Output the [x, y] coordinate of the center of the cell containing the given text.  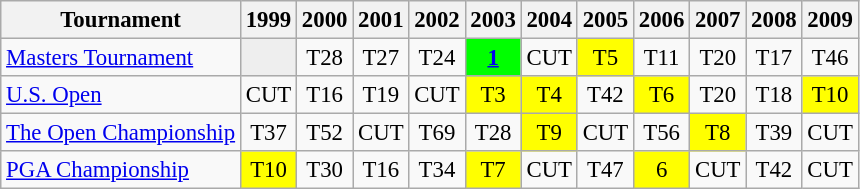
T18 [774, 95]
T6 [661, 95]
T5 [605, 58]
T39 [774, 133]
1 [493, 58]
2005 [605, 20]
2004 [549, 20]
2000 [325, 20]
T9 [549, 133]
T34 [437, 170]
6 [661, 170]
T11 [661, 58]
PGA Championship [121, 170]
2009 [830, 20]
T46 [830, 58]
2001 [381, 20]
2002 [437, 20]
T30 [325, 170]
2003 [493, 20]
Tournament [121, 20]
T52 [325, 133]
T56 [661, 133]
T47 [605, 170]
T37 [268, 133]
T27 [381, 58]
2006 [661, 20]
The Open Championship [121, 133]
1999 [268, 20]
2007 [718, 20]
U.S. Open [121, 95]
T7 [493, 170]
2008 [774, 20]
T4 [549, 95]
T8 [718, 133]
T17 [774, 58]
T24 [437, 58]
T69 [437, 133]
T3 [493, 95]
Masters Tournament [121, 58]
T19 [381, 95]
